Return the (x, y) coordinate for the center point of the cell that contains the specified text.  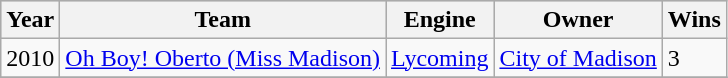
Year (30, 20)
2010 (30, 58)
Engine (440, 20)
Owner (578, 20)
Lycoming (440, 58)
Team (223, 20)
Oh Boy! Oberto (Miss Madison) (223, 58)
City of Madison (578, 58)
3 (694, 58)
Wins (694, 20)
